Capture the cell that displays the provided text and extract its (x, y) central coordinate. 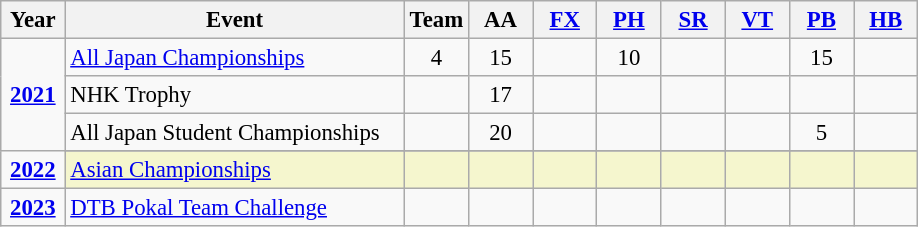
PB (821, 20)
Event (234, 20)
DTB Pokal Team Challenge (234, 208)
AA (500, 20)
All Japan Student Championships (234, 133)
Asian Championships (234, 170)
5 (821, 133)
20 (500, 133)
4 (436, 58)
2022 (33, 170)
Team (436, 20)
17 (500, 95)
FX (565, 20)
2021 (33, 96)
2023 (33, 208)
SR (693, 20)
All Japan Championships (234, 58)
10 (629, 58)
PH (629, 20)
NHK Trophy (234, 95)
VT (757, 20)
HB (886, 20)
Year (33, 20)
